Locate the cell with the specified text and output its [x, y] center coordinate. 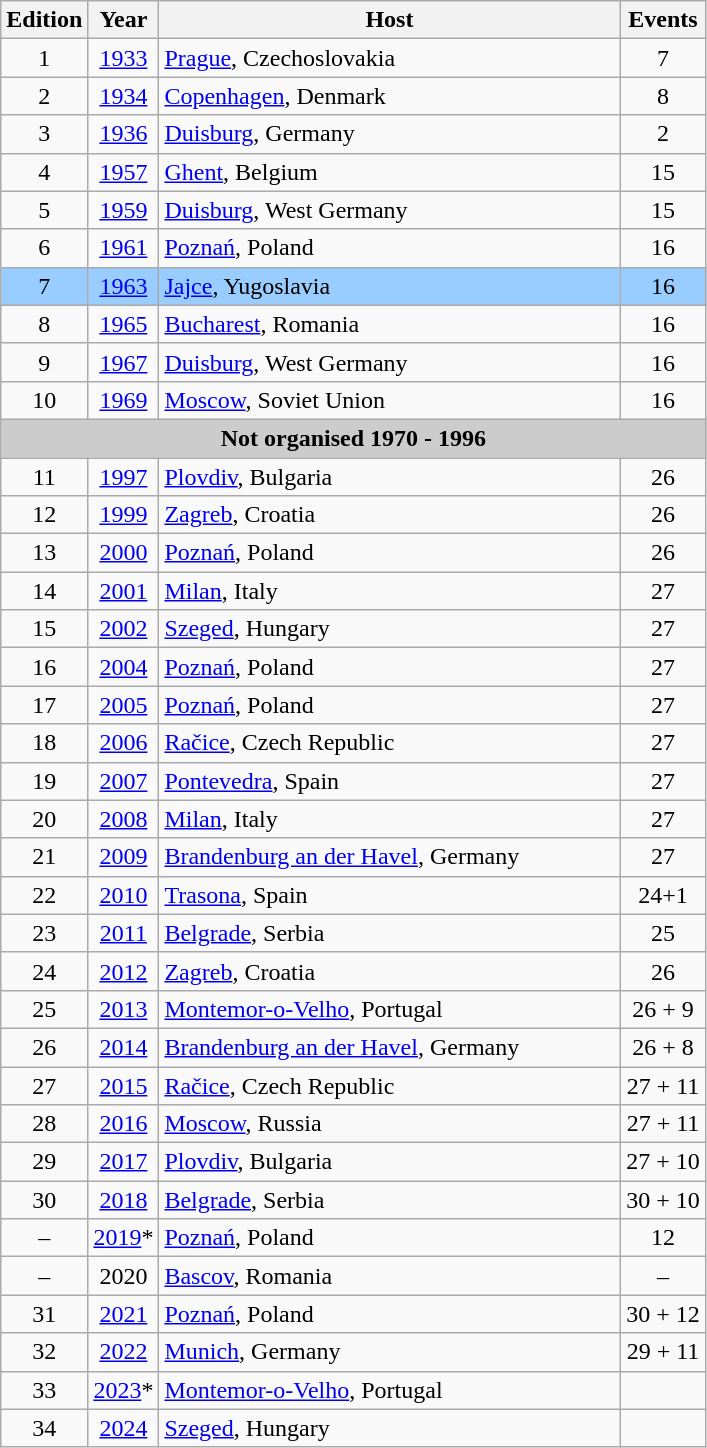
2023* [124, 1390]
6 [44, 248]
30 + 12 [663, 1314]
26 + 9 [663, 1009]
23 [44, 933]
28 [44, 1124]
2017 [124, 1162]
13 [44, 553]
2012 [124, 971]
Events [663, 20]
Moscow, Soviet Union [390, 400]
22 [44, 895]
26 + 8 [663, 1047]
4 [44, 172]
18 [44, 743]
1 [44, 58]
10 [44, 400]
Trasona, Spain [390, 895]
2024 [124, 1428]
1934 [124, 96]
20 [44, 819]
29 + 11 [663, 1352]
2013 [124, 1009]
2020 [124, 1276]
Host [390, 20]
Copenhagen, Denmark [390, 96]
3 [44, 134]
1997 [124, 477]
31 [44, 1314]
2000 [124, 553]
11 [44, 477]
2021 [124, 1314]
2005 [124, 705]
1957 [124, 172]
2014 [124, 1047]
2006 [124, 743]
2009 [124, 857]
Bascov, Romania [390, 1276]
30 + 10 [663, 1200]
19 [44, 781]
27 + 10 [663, 1162]
2008 [124, 819]
2001 [124, 591]
30 [44, 1200]
1967 [124, 362]
1936 [124, 134]
9 [44, 362]
2004 [124, 667]
1963 [124, 286]
1999 [124, 515]
Prague, Czechoslovakia [390, 58]
Not organised 1970 - 1996 [354, 438]
21 [44, 857]
1961 [124, 248]
2018 [124, 1200]
Edition [44, 20]
Pontevedra, Spain [390, 781]
24+1 [663, 895]
17 [44, 705]
Ghent, Belgium [390, 172]
2022 [124, 1352]
Year [124, 20]
29 [44, 1162]
33 [44, 1390]
2015 [124, 1085]
Duisburg, Germany [390, 134]
2016 [124, 1124]
32 [44, 1352]
Jajce, Yugoslavia [390, 286]
Bucharest, Romania [390, 324]
2002 [124, 629]
Moscow, Russia [390, 1124]
2007 [124, 781]
24 [44, 971]
1959 [124, 210]
1969 [124, 400]
1933 [124, 58]
2010 [124, 895]
Munich, Germany [390, 1352]
5 [44, 210]
34 [44, 1428]
2011 [124, 933]
1965 [124, 324]
14 [44, 591]
2019* [124, 1238]
